Extract the [X, Y] coordinate from the center of the cell holding the provided text.  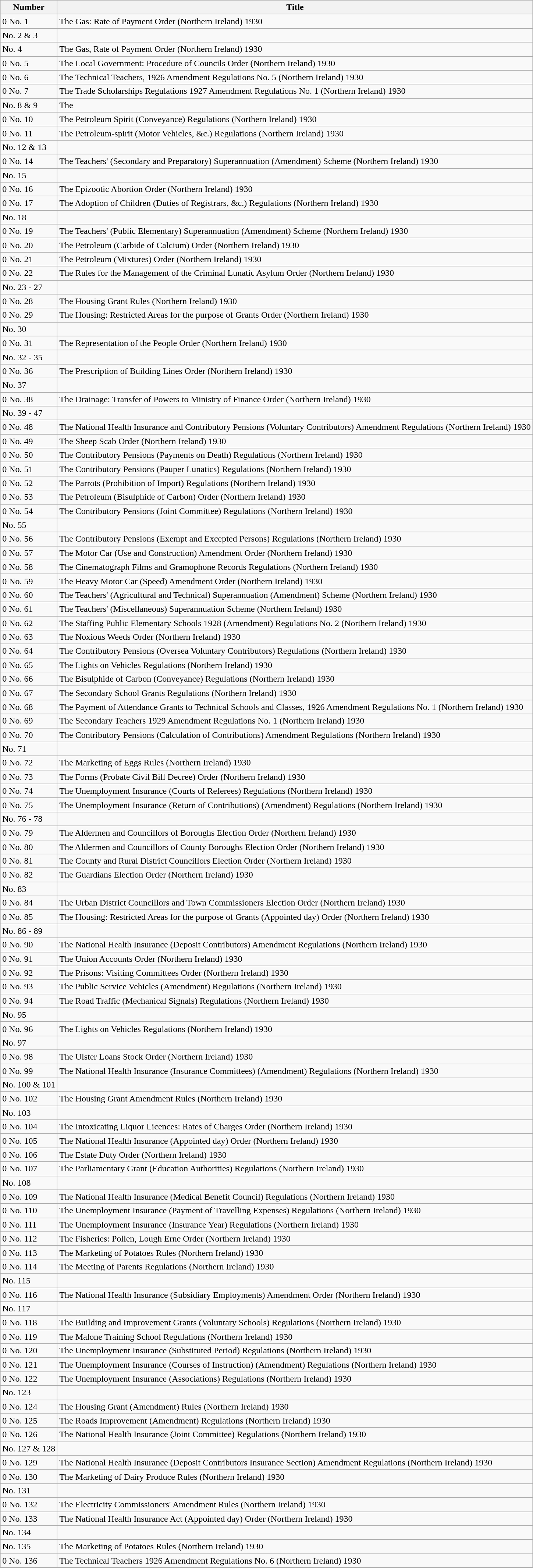
0 No. 133 [29, 1519]
The Parrots (Prohibition of Import) Regulations (Northern Ireland) 1930 [295, 483]
0 No. 72 [29, 763]
0 No. 129 [29, 1462]
The Petroleum (Carbide of Calcium) Order (Northern Ireland) 1930 [295, 245]
No. 117 [29, 1309]
0 No. 111 [29, 1225]
The Petroleum (Bisulphide of Carbon) Order (Northern Ireland) 1930 [295, 497]
The National Health Insurance and Contributory Pensions (Voluntary Contributors) Amendment Regulations (Northern Ireland) 1930 [295, 427]
The Teachers' (Secondary and Preparatory) Superannuation (Amendment) Scheme (Northern Ireland) 1930 [295, 161]
The Urban District Councillors and Town Commissioners Election Order (Northern Ireland) 1930 [295, 903]
The Bisulphide of Carbon (Conveyance) Regulations (Northern Ireland) 1930 [295, 679]
0 No. 132 [29, 1504]
The National Health Insurance (Joint Committee) Regulations (Northern Ireland) 1930 [295, 1435]
The Cinematograph Films and Gramophone Records Regulations (Northern Ireland) 1930 [295, 567]
The National Health Insurance (Insurance Committees) (Amendment) Regulations (Northern Ireland) 1930 [295, 1071]
The Representation of the People Order (Northern Ireland) 1930 [295, 343]
The [295, 105]
0 No. 106 [29, 1155]
No. 8 & 9 [29, 105]
0 No. 62 [29, 623]
0 No. 54 [29, 511]
The Sheep Scab Order (Northern Ireland) 1930 [295, 441]
The Housing Grant (Amendment) Rules (Northern Ireland) 1930 [295, 1407]
No. 86 - 89 [29, 931]
The Roads Improvement (Amendment) Regulations (Northern Ireland) 1930 [295, 1421]
No. 100 & 101 [29, 1085]
The County and Rural District Councillors Election Order (Northern Ireland) 1930 [295, 861]
0 No. 93 [29, 987]
The Motor Car (Use and Construction) Amendment Order (Northern Ireland) 1930 [295, 553]
0 No. 122 [29, 1379]
The Estate Duty Order (Northern Ireland) 1930 [295, 1155]
0 No. 90 [29, 945]
0 No. 22 [29, 273]
No. 76 - 78 [29, 819]
0 No. 14 [29, 161]
The Unemployment Insurance (Payment of Travelling Expenses) Regulations (Northern Ireland) 1930 [295, 1211]
The Marketing of Dairy Produce Rules (Northern Ireland) 1930 [295, 1476]
No. 115 [29, 1281]
0 No. 56 [29, 539]
The Prescription of Building Lines Order (Northern Ireland) 1930 [295, 371]
The Housing: Restricted Areas for the purpose of Grants Order (Northern Ireland) 1930 [295, 315]
0 No. 112 [29, 1239]
The Heavy Motor Car (Speed) Amendment Order (Northern Ireland) 1930 [295, 581]
0 No. 60 [29, 595]
No. 123 [29, 1393]
The National Health Insurance Act (Appointed day) Order (Northern Ireland) 1930 [295, 1519]
0 No. 136 [29, 1561]
The Parliamentary Grant (Education Authorities) Regulations (Northern Ireland) 1930 [295, 1169]
The Contributory Pensions (Joint Committee) Regulations (Northern Ireland) 1930 [295, 511]
0 No. 74 [29, 791]
The Intoxicating Liquor Licences: Rates of Charges Order (Northern Ireland) 1930 [295, 1127]
0 No. 17 [29, 203]
0 No. 6 [29, 77]
0 No. 57 [29, 553]
The National Health Insurance (Subsidiary Employments) Amendment Order (Northern Ireland) 1930 [295, 1294]
No. 23 - 27 [29, 287]
No. 108 [29, 1183]
0 No. 118 [29, 1323]
0 No. 73 [29, 777]
0 No. 21 [29, 259]
0 No. 121 [29, 1365]
The Aldermen and Councillors of County Boroughs Election Order (Northern Ireland) 1930 [295, 847]
No. 30 [29, 329]
0 No. 11 [29, 133]
0 No. 84 [29, 903]
The Teachers' (Public Elementary) Superannuation (Amendment) Scheme (Northern Ireland) 1930 [295, 231]
The Malone Training School Regulations (Northern Ireland) 1930 [295, 1337]
0 No. 49 [29, 441]
The Epizootic Abortion Order (Northern Ireland) 1930 [295, 189]
The Contributory Pensions (Oversea Voluntary Contributors) Regulations (Northern Ireland) 1930 [295, 651]
No. 12 & 13 [29, 147]
0 No. 81 [29, 861]
0 No. 10 [29, 119]
Number [29, 7]
The Petroleum-spirit (Motor Vehicles, &c.) Regulations (Northern Ireland) 1930 [295, 133]
The Electricity Commissioners' Amendment Rules (Northern Ireland) 1930 [295, 1504]
The Public Service Vehicles (Amendment) Regulations (Northern Ireland) 1930 [295, 987]
The Unemployment Insurance (Courses of Instruction) (Amendment) Regulations (Northern Ireland) 1930 [295, 1365]
The Local Government: Procedure of Councils Order (Northern Ireland) 1930 [295, 63]
The Ulster Loans Stock Order (Northern Ireland) 1930 [295, 1057]
0 No. 5 [29, 63]
0 No. 64 [29, 651]
No. 135 [29, 1547]
0 No. 16 [29, 189]
No. 4 [29, 49]
The Unemployment Insurance (Associations) Regulations (Northern Ireland) 1930 [295, 1379]
The National Health Insurance (Medical Benefit Council) Regulations (Northern Ireland) 1930 [295, 1197]
0 No. 70 [29, 735]
No. 134 [29, 1533]
0 No. 105 [29, 1141]
Title [295, 7]
The National Health Insurance (Appointed day) Order (Northern Ireland) 1930 [295, 1141]
0 No. 65 [29, 665]
No. 97 [29, 1043]
0 No. 67 [29, 693]
The Aldermen and Councillors of Boroughs Election Order (Northern Ireland) 1930 [295, 833]
The Technical Teachers, 1926 Amendment Regulations No. 5 (Northern Ireland) 1930 [295, 77]
The Adoption of Children (Duties of Registrars, &c.) Regulations (Northern Ireland) 1930 [295, 203]
The Trade Scholarships Regulations 1927 Amendment Regulations No. 1 (Northern Ireland) 1930 [295, 91]
The Housing: Restricted Areas for the purpose of Grants (Appointed day) Order (Northern Ireland) 1930 [295, 917]
The Marketing of Eggs Rules (Northern Ireland) 1930 [295, 763]
No. 71 [29, 749]
0 No. 38 [29, 399]
0 No. 50 [29, 455]
0 No. 53 [29, 497]
No. 55 [29, 525]
The Contributory Pensions (Payments on Death) Regulations (Northern Ireland) 1930 [295, 455]
The Drainage: Transfer of Powers to Ministry of Finance Order (Northern Ireland) 1930 [295, 399]
0 No. 109 [29, 1197]
The Meeting of Parents Regulations (Northern Ireland) 1930 [295, 1267]
The Rules for the Management of the Criminal Lunatic Asylum Order (Northern Ireland) 1930 [295, 273]
0 No. 96 [29, 1029]
No. 103 [29, 1113]
0 No. 28 [29, 301]
The Housing Grant Amendment Rules (Northern Ireland) 1930 [295, 1099]
The Secondary School Grants Regulations (Northern Ireland) 1930 [295, 693]
0 No. 51 [29, 469]
The Forms (Probate Civil Bill Decree) Order (Northern Ireland) 1930 [295, 777]
0 No. 66 [29, 679]
0 No. 58 [29, 567]
The Building and Improvement Grants (Voluntary Schools) Regulations (Northern Ireland) 1930 [295, 1323]
The Contributory Pensions (Exempt and Excepted Persons) Regulations (Northern Ireland) 1930 [295, 539]
0 No. 99 [29, 1071]
The Gas, Rate of Payment Order (Northern Ireland) 1930 [295, 49]
0 No. 114 [29, 1267]
0 No. 52 [29, 483]
0 No. 63 [29, 637]
The Fisheries: Pollen, Lough Erne Order (Northern Ireland) 1930 [295, 1239]
The Noxious Weeds Order (Northern Ireland) 1930 [295, 637]
0 No. 20 [29, 245]
0 No. 85 [29, 917]
0 No. 113 [29, 1253]
The Guardians Election Order (Northern Ireland) 1930 [295, 875]
0 No. 130 [29, 1476]
The National Health Insurance (Deposit Contributors Insurance Section) Amendment Regulations (Northern Ireland) 1930 [295, 1462]
No. 15 [29, 175]
No. 37 [29, 385]
The Housing Grant Rules (Northern Ireland) 1930 [295, 301]
The Technical Teachers 1926 Amendment Regulations No. 6 (Northern Ireland) 1930 [295, 1561]
0 No. 75 [29, 805]
No. 39 - 47 [29, 413]
0 No. 36 [29, 371]
The Gas: Rate of Payment Order (Northern Ireland) 1930 [295, 21]
The Union Accounts Order (Northern Ireland) 1930 [295, 959]
The Contributory Pensions (Calculation of Contributions) Amendment Regulations (Northern Ireland) 1930 [295, 735]
0 No. 59 [29, 581]
The Teachers' (Agricultural and Technical) Superannuation (Amendment) Scheme (Northern Ireland) 1930 [295, 595]
0 No. 29 [29, 315]
0 No. 119 [29, 1337]
0 No. 98 [29, 1057]
0 No. 91 [29, 959]
0 No. 48 [29, 427]
0 No. 80 [29, 847]
No. 2 & 3 [29, 35]
0 No. 107 [29, 1169]
The Staffing Public Elementary Schools 1928 (Amendment) Regulations No. 2 (Northern Ireland) 1930 [295, 623]
The Secondary Teachers 1929 Amendment Regulations No. 1 (Northern Ireland) 1930 [295, 721]
The National Health Insurance (Deposit Contributors) Amendment Regulations (Northern Ireland) 1930 [295, 945]
No. 83 [29, 889]
The Road Traffic (Mechanical Signals) Regulations (Northern Ireland) 1930 [295, 1001]
No. 131 [29, 1490]
0 No. 125 [29, 1421]
0 No. 31 [29, 343]
The Payment of Attendance Grants to Technical Schools and Classes, 1926 Amendment Regulations No. 1 (Northern Ireland) 1930 [295, 707]
0 No. 110 [29, 1211]
No. 18 [29, 217]
0 No. 104 [29, 1127]
The Petroleum (Mixtures) Order (Northern Ireland) 1930 [295, 259]
0 No. 7 [29, 91]
No. 32 - 35 [29, 357]
The Contributory Pensions (Pauper Lunatics) Regulations (Northern Ireland) 1930 [295, 469]
0 No. 69 [29, 721]
The Unemployment Insurance (Return of Contributions) (Amendment) Regulations (Northern Ireland) 1930 [295, 805]
0 No. 82 [29, 875]
0 No. 61 [29, 609]
0 No. 94 [29, 1001]
0 No. 124 [29, 1407]
No. 127 & 128 [29, 1449]
0 No. 19 [29, 231]
0 No. 102 [29, 1099]
The Teachers' (Miscellaneous) Superannuation Scheme (Northern Ireland) 1930 [295, 609]
0 No. 116 [29, 1294]
0 No. 1 [29, 21]
0 No. 92 [29, 973]
No. 95 [29, 1015]
The Prisons: Visiting Committees Order (Northern Ireland) 1930 [295, 973]
The Unemployment Insurance (Substituted Period) Regulations (Northern Ireland) 1930 [295, 1351]
0 No. 68 [29, 707]
The Unemployment Insurance (Courts of Referees) Regulations (Northern Ireland) 1930 [295, 791]
The Petroleum Spirit (Conveyance) Regulations (Northern Ireland) 1930 [295, 119]
The Unemployment Insurance (Insurance Year) Regulations (Northern Ireland) 1930 [295, 1225]
0 No. 79 [29, 833]
0 No. 120 [29, 1351]
0 No. 126 [29, 1435]
